Locate the cell with the specified text and output its (X, Y) center coordinate. 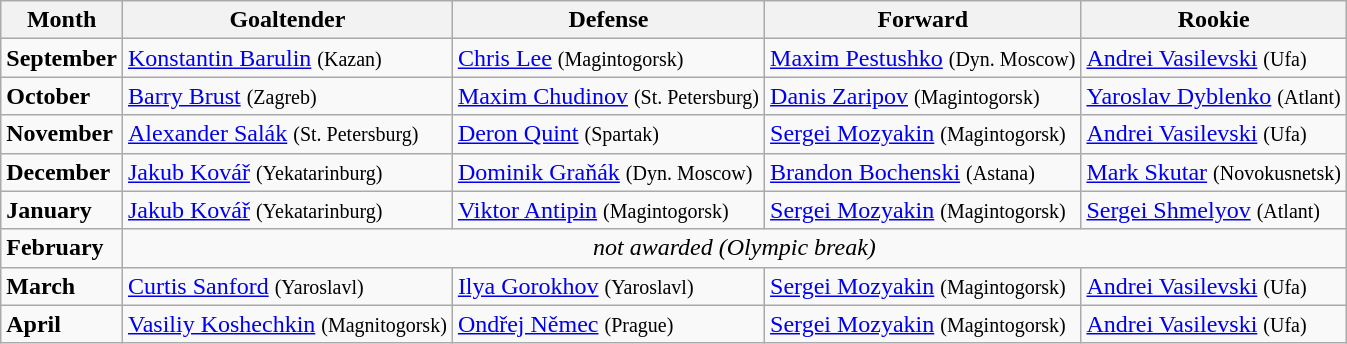
Alexander Salák (St. Petersburg) (287, 134)
March (62, 286)
Dominik Graňák (Dyn. Moscow) (608, 172)
Brandon Bochenski (Astana) (923, 172)
November (62, 134)
February (62, 248)
January (62, 210)
Barry Brust (Zagreb) (287, 96)
Month (62, 20)
Danis Zaripov (Magintogorsk) (923, 96)
Defense (608, 20)
Sergei Shmelyov (Atlant) (1214, 210)
Mark Skutar (Novokusnetsk) (1214, 172)
Rookie (1214, 20)
September (62, 58)
Viktor Antipin (Magintogorsk) (608, 210)
Chris Lee (Magintogorsk) (608, 58)
Konstantin Barulin (Kazan) (287, 58)
Yaroslav Dyblenko (Atlant) (1214, 96)
Maxim Pestushko (Dyn. Moscow) (923, 58)
Maxim Chudinov (St. Petersburg) (608, 96)
December (62, 172)
Vasiliy Koshechkin (Magnitogorsk) (287, 324)
April (62, 324)
October (62, 96)
not awarded (Olympic break) (734, 248)
Ondřej Němec (Prague) (608, 324)
Curtis Sanford (Yaroslavl) (287, 286)
Goaltender (287, 20)
Ilya Gorokhov (Yaroslavl) (608, 286)
Deron Quint (Spartak) (608, 134)
Forward (923, 20)
